Extract the [X, Y] coordinate from the center of the cell holding the provided text.  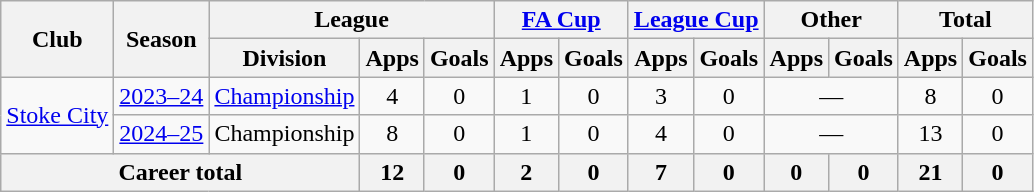
Division [284, 58]
League Cup [696, 20]
21 [930, 172]
Other [831, 20]
Total [965, 20]
2024–25 [162, 134]
Career total [180, 172]
13 [930, 134]
Club [58, 39]
Stoke City [58, 115]
2023–24 [162, 96]
12 [392, 172]
Season [162, 39]
7 [660, 172]
FA Cup [561, 20]
2 [526, 172]
League [352, 20]
3 [660, 96]
